From the cell containing the given text, extract its center point as (x, y) coordinate. 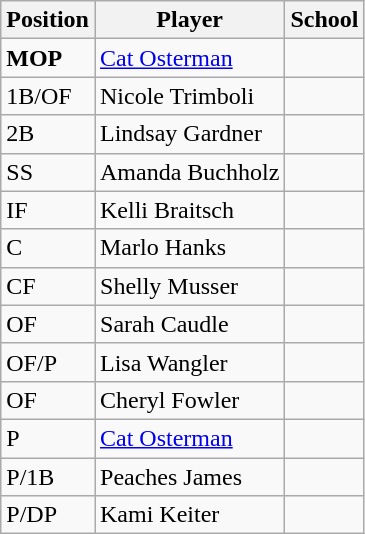
Cheryl Fowler (189, 400)
School (324, 20)
MOP (48, 58)
SS (48, 172)
OF/P (48, 362)
Player (189, 20)
Marlo Hanks (189, 248)
1B/OF (48, 96)
C (48, 248)
Kelli Braitsch (189, 210)
Amanda Buchholz (189, 172)
Sarah Caudle (189, 324)
Position (48, 20)
P/1B (48, 477)
P (48, 438)
Lisa Wangler (189, 362)
Shelly Musser (189, 286)
CF (48, 286)
P/DP (48, 515)
Peaches James (189, 477)
Lindsay Gardner (189, 134)
Kami Keiter (189, 515)
Nicole Trimboli (189, 96)
IF (48, 210)
2B (48, 134)
